Return [X, Y] of the center of cell containing provided text 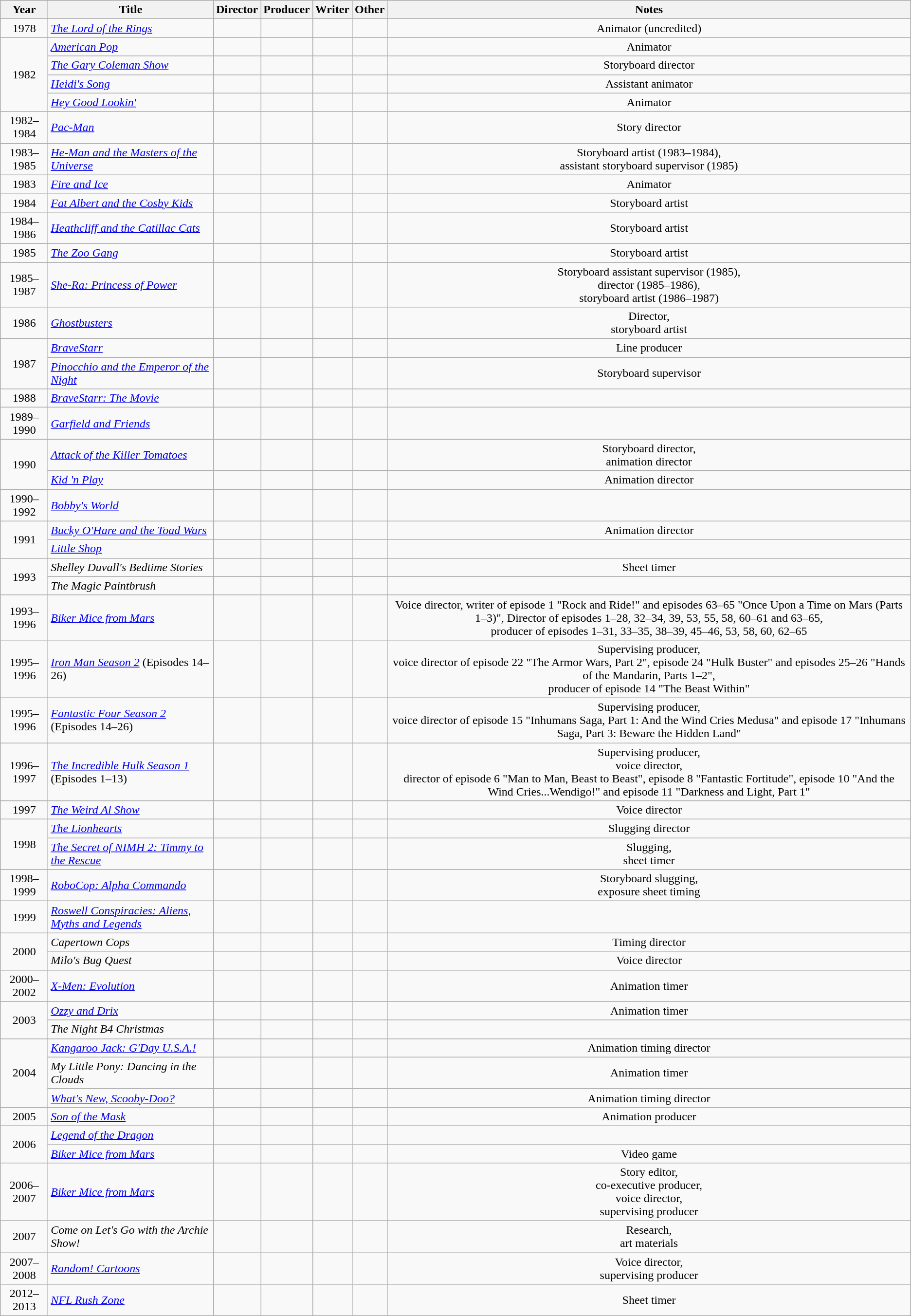
1984 [24, 203]
Random! Cartoons [131, 1269]
Storyboard slugging, exposure sheet timing [649, 885]
The Magic Paintbrush [131, 586]
Fat Albert and the Cosby Kids [131, 203]
Milo's Bug Quest [131, 961]
Hey Good Lookin' [131, 102]
The Weird Al Show [131, 810]
1984–1986 [24, 228]
BraveStarr [131, 348]
Bucky O'Hare and the Toad Wars [131, 530]
She-Ra: Princess of Power [131, 284]
What's New, Scooby-Doo? [131, 1098]
Story director [649, 128]
X-Men: Evolution [131, 985]
Pac-Man [131, 128]
1986 [24, 323]
Bobby's World [131, 505]
2005 [24, 1116]
1998–1999 [24, 885]
2007 [24, 1237]
2006–2007 [24, 1192]
Storyboard artist (1983–1984), assistant storyboard supervisor (1985) [649, 159]
1998 [24, 844]
Animation producer [649, 1116]
1991 [24, 539]
NFL Rush Zone [131, 1300]
Son of the Mask [131, 1116]
Title [131, 10]
Pinocchio and the Emperor of the Night [131, 373]
RoboCop: Alpha Commando [131, 885]
2006 [24, 1144]
2004 [24, 1073]
Voice director, supervising producer [649, 1269]
Roswell Conspiracies: Aliens, Myths and Legends [131, 917]
American Pop [131, 47]
2012–2013 [24, 1300]
1990–1992 [24, 505]
2007–2008 [24, 1269]
The Secret of NIMH 2: Timmy to the Rescue [131, 854]
Writer [332, 10]
BraveStarr: The Movie [131, 398]
The Gary Coleman Show [131, 65]
2003 [24, 1020]
1983–1985 [24, 159]
The Zoo Gang [131, 253]
Heidi's Song [131, 84]
1985–1987 [24, 284]
1993–1996 [24, 617]
The Night B4 Christmas [131, 1029]
Kangaroo Jack: G'Day U.S.A.! [131, 1048]
The Lionhearts [131, 829]
Slugging, sheet timer [649, 854]
Producer [287, 10]
Shelley Duvall's Bedtime Stories [131, 567]
1989–1990 [24, 424]
1983 [24, 184]
1997 [24, 810]
Storyboard director, animation director [649, 455]
Line producer [649, 348]
Assistant animator [649, 84]
Attack of the Killer Tomatoes [131, 455]
Fantastic Four Season 2 (Episodes 14–26) [131, 720]
Heathcliff and the Catillac Cats [131, 228]
Video game [649, 1153]
Come on Let's Go with the Archie Show! [131, 1237]
Storyboard supervisor [649, 373]
Ozzy and Drix [131, 1011]
1982–1984 [24, 128]
1988 [24, 398]
Storyboard director [649, 65]
Fire and Ice [131, 184]
Capertown Cops [131, 942]
Other [369, 10]
1978 [24, 28]
Iron Man Season 2 (Episodes 14–26) [131, 669]
Notes [649, 10]
2000 [24, 951]
Legend of the Dragon [131, 1135]
Research, art materials [649, 1237]
Garfield and Friends [131, 424]
The Incredible Hulk Season 1 (Episodes 1–13) [131, 772]
Animator (uncredited) [649, 28]
Story editor, co-executive producer, voice director, supervising producer [649, 1192]
1999 [24, 917]
The Lord of the Rings [131, 28]
Storyboard assistant supervisor (1985), director (1985–1986), storyboard artist (1986–1987) [649, 284]
Ghostbusters [131, 323]
Year [24, 10]
Slugging director [649, 829]
Director, storyboard artist [649, 323]
Timing director [649, 942]
1987 [24, 364]
1982 [24, 74]
1993 [24, 576]
Kid 'n Play [131, 480]
My Little Pony: Dancing in the Clouds [131, 1073]
1985 [24, 253]
2000–2002 [24, 985]
1990 [24, 464]
He-Man and the Masters of the Universe [131, 159]
Director [237, 10]
1996–1997 [24, 772]
Little Shop [131, 549]
